For the text-containing cell, return its midpoint in (X, Y) coordinate format. 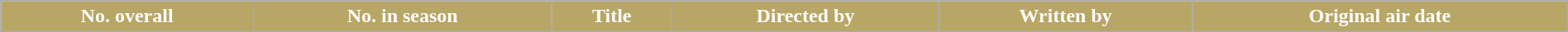
Directed by (806, 16)
Written by (1065, 16)
No. in season (402, 16)
Title (612, 16)
Original air date (1380, 16)
No. overall (127, 16)
